Pinpoint the cell where the given text exists, returning its [x, y] midpoint coordinate. 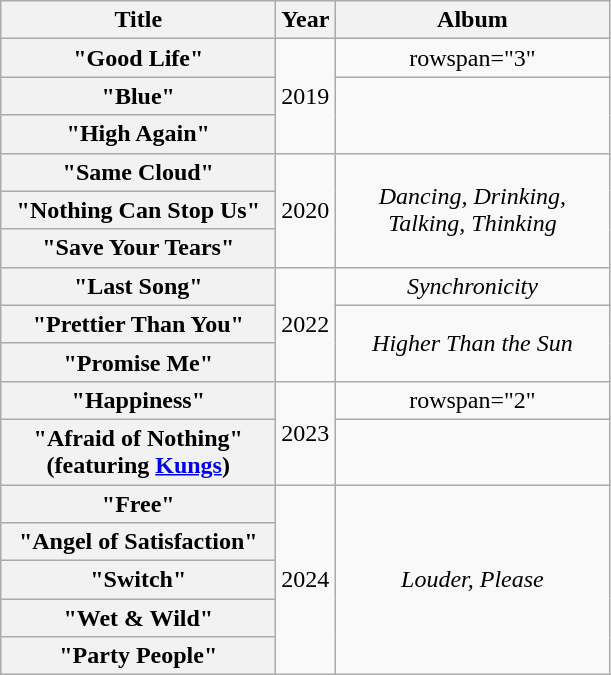
"Blue" [138, 96]
"Good Life" [138, 58]
rowspan="2" [472, 400]
rowspan="3" [472, 58]
2023 [306, 432]
2019 [306, 96]
"Last Song" [138, 286]
Higher Than the Sun [472, 343]
Year [306, 20]
"Same Cloud" [138, 172]
"Wet & Wild" [138, 618]
Dancing, Drinking, Talking, Thinking [472, 210]
"High Again" [138, 134]
"Afraid of Nothing" (featuring Kungs) [138, 452]
2024 [306, 579]
"Angel of Satisfaction" [138, 542]
"Prettier Than You" [138, 324]
2020 [306, 210]
"Happiness" [138, 400]
2022 [306, 324]
"Nothing Can Stop Us" [138, 210]
Louder, Please [472, 579]
"Free" [138, 503]
Synchronicity [472, 286]
"Party People" [138, 656]
Title [138, 20]
"Switch" [138, 580]
"Save Your Tears" [138, 248]
"Promise Me" [138, 362]
Album [472, 20]
